Capture the cell that displays the provided text and extract its [X, Y] central coordinate. 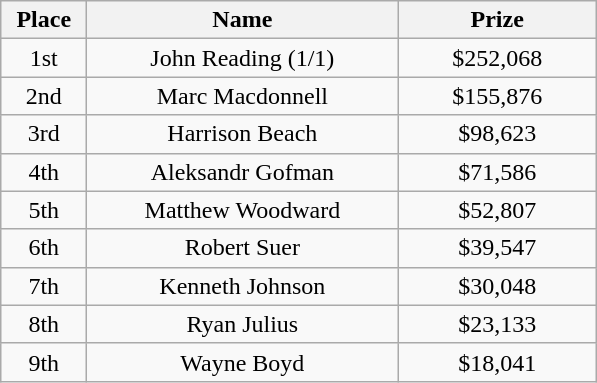
2nd [44, 96]
1st [44, 58]
Ryan Julius [242, 324]
Prize [498, 20]
Wayne Boyd [242, 362]
6th [44, 248]
Kenneth Johnson [242, 286]
7th [44, 286]
$23,133 [498, 324]
Marc Macdonnell [242, 96]
$52,807 [498, 210]
9th [44, 362]
8th [44, 324]
4th [44, 172]
John Reading (1/1) [242, 58]
$30,048 [498, 286]
$98,623 [498, 134]
3rd [44, 134]
$252,068 [498, 58]
$71,586 [498, 172]
$18,041 [498, 362]
Robert Suer [242, 248]
Matthew Woodward [242, 210]
Harrison Beach [242, 134]
Name [242, 20]
5th [44, 210]
Aleksandr Gofman [242, 172]
Place [44, 20]
$39,547 [498, 248]
$155,876 [498, 96]
